Identify which cell holds the provided text, then report its [X, Y] central coordinate. 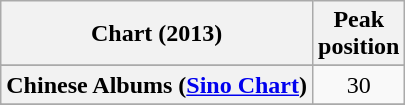
Chinese Albums (Sino Chart) [157, 85]
30 [359, 85]
Chart (2013) [157, 34]
Peakposition [359, 34]
